Capture the cell that displays the provided text and extract its (X, Y) central coordinate. 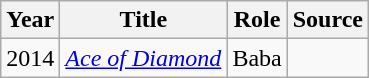
Source (328, 20)
Ace of Diamond (144, 58)
Year (30, 20)
Title (144, 20)
2014 (30, 58)
Baba (257, 58)
Role (257, 20)
